Output the [x, y] coordinate of the center of the cell containing the given text.  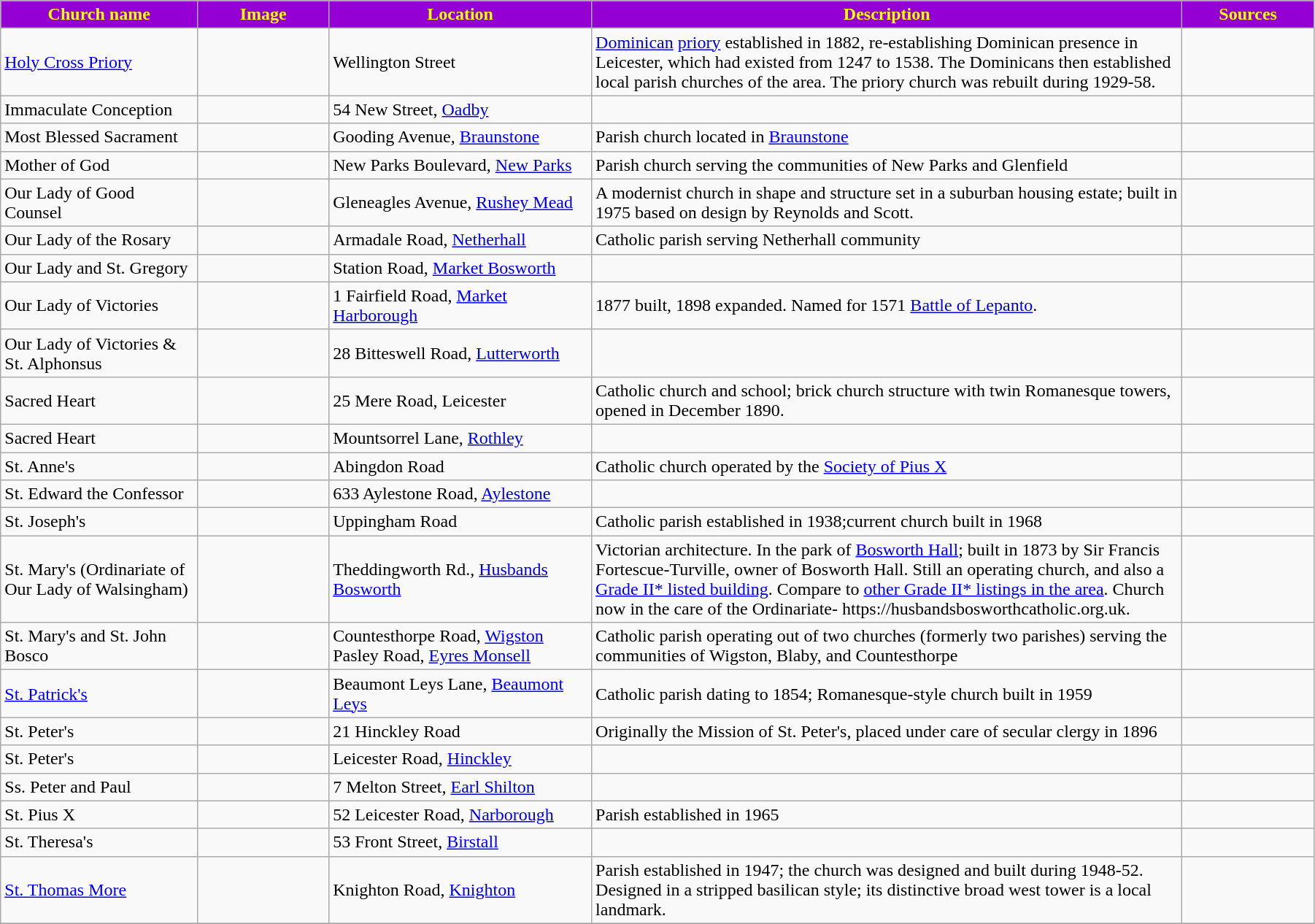
Gleneagles Avenue, Rushey Mead [460, 203]
St. Thomas More [99, 890]
1877 built, 1898 expanded. Named for 1571 Battle of Lepanto. [887, 305]
Originally the Mission of St. Peter's, placed under care of secular clergy in 1896 [887, 731]
Wellington Street [460, 62]
633 Aylestone Road, Aylestone [460, 494]
Countesthorpe Road, WigstonPasley Road, Eyres Monsell [460, 647]
Ss. Peter and Paul [99, 787]
Catholic parish established in 1938;current church built in 1968 [887, 522]
Catholic parish dating to 1854; Romanesque-style church built in 1959 [887, 693]
53 Front Street, Birstall [460, 842]
Knighton Road, Knighton [460, 890]
New Parks Boulevard, New Parks [460, 165]
21 Hinckley Road [460, 731]
Location [460, 15]
St. Pius X [99, 815]
Catholic parish serving Netherhall community [887, 240]
St. Mary's and St. John Bosco [99, 647]
Theddingworth Rd., Husbands Bosworth [460, 580]
Abingdon Road [460, 466]
25 Mere Road, Leicester [460, 400]
28 Bitteswell Road, Lutterworth [460, 353]
1 Fairfield Road, Market Harborough [460, 305]
St. Edward the Confessor [99, 494]
Our Lady of Good Counsel [99, 203]
Armadale Road, Netherhall [460, 240]
Church name [99, 15]
St. Joseph's [99, 522]
52 Leicester Road, Narborough [460, 815]
Most Blessed Sacrament [99, 137]
Station Road, Market Bosworth [460, 268]
Parish church located in Braunstone [887, 137]
Our Lady of Victories & St. Alphonsus [99, 353]
St. Patrick's [99, 693]
St. Anne's [99, 466]
Our Lady of Victories [99, 305]
Gooding Avenue, Braunstone [460, 137]
54 New Street, Oadby [460, 109]
Mountsorrel Lane, Rothley [460, 438]
Sources [1248, 15]
Uppingham Road [460, 522]
Our Lady and St. Gregory [99, 268]
Parish established in 1965 [887, 815]
7 Melton Street, Earl Shilton [460, 787]
Leicester Road, Hinckley [460, 759]
Immaculate Conception [99, 109]
Catholic church operated by the Society of Pius X [887, 466]
St. Mary's (Ordinariate of Our Lady of Walsingham) [99, 580]
Description [887, 15]
Beaumont Leys Lane, Beaumont Leys [460, 693]
St. Theresa's [99, 842]
Holy Cross Priory [99, 62]
Catholic parish operating out of two churches (formerly two parishes) serving the communities of Wigston, Blaby, and Countesthorpe [887, 647]
Catholic church and school; brick church structure with twin Romanesque towers, opened in December 1890. [887, 400]
A modernist church in shape and structure set in a suburban housing estate; built in 1975 based on design by Reynolds and Scott. [887, 203]
Image [263, 15]
Mother of God [99, 165]
Parish church serving the communities of New Parks and Glenfield [887, 165]
Our Lady of the Rosary [99, 240]
